Pinpoint the cell where the given text exists, returning its (X, Y) midpoint coordinate. 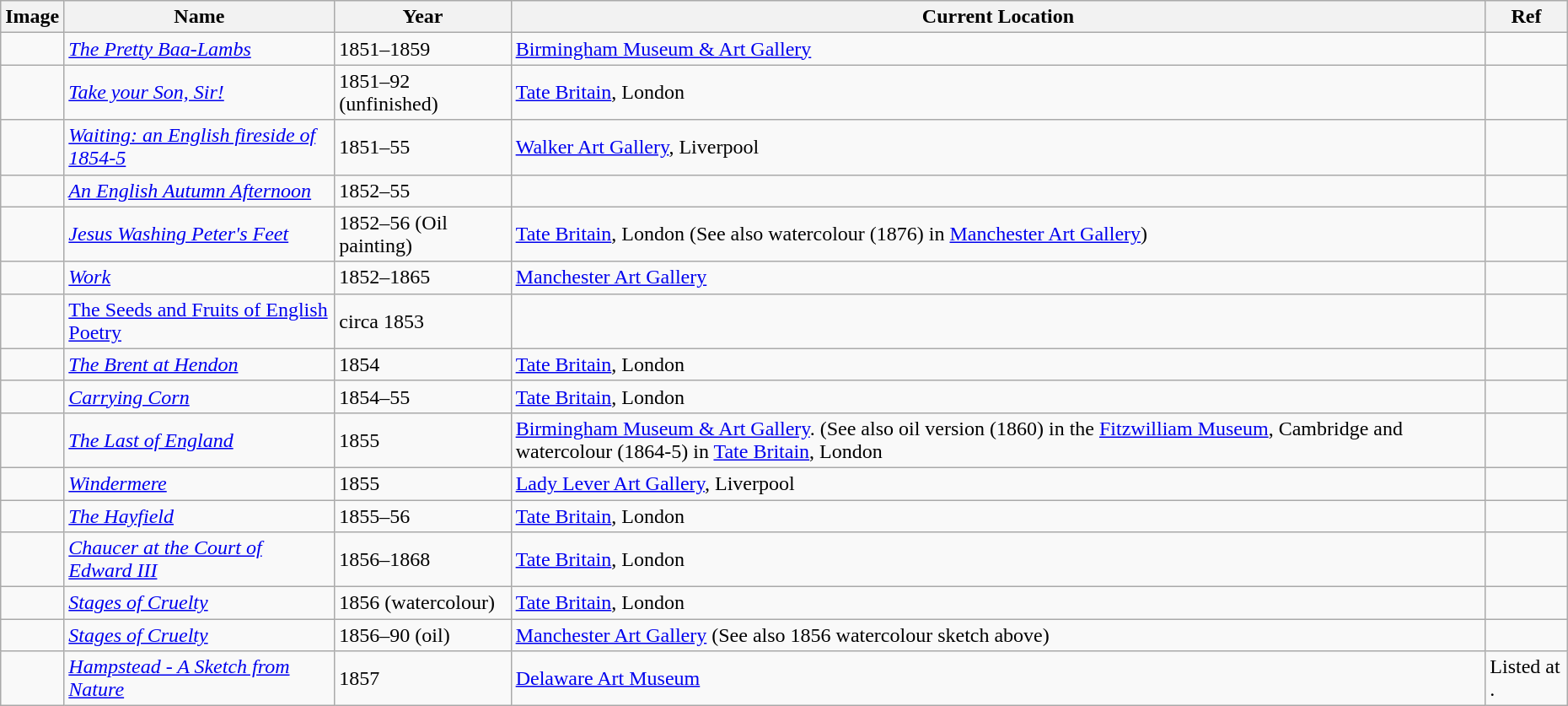
Take your Son, Sir! (199, 93)
1852–56 (Oil painting) (423, 234)
1854–55 (423, 396)
Hampstead - A Sketch from Nature (199, 678)
Delaware Art Museum (998, 678)
Current Location (998, 17)
Chaucer at the Court of Edward III (199, 560)
1851–92 (unfinished) (423, 93)
Birmingham Museum & Art Gallery (998, 49)
The Seeds and Fruits of English Poetry (199, 321)
1851–1859 (423, 49)
1851–55 (423, 147)
Birmingham Museum & Art Gallery. (See also oil version (1860) in the Fitzwilliam Museum, Cambridge and watercolour (1864-5) in Tate Britain, London (998, 440)
The Pretty Baa-Lambs (199, 49)
circa 1853 (423, 321)
1856 (watercolour) (423, 603)
The Brent at Hendon (199, 364)
Manchester Art Gallery (See also 1856 watercolour sketch above) (998, 635)
Tate Britain, London (See also watercolour (1876) in Manchester Art Gallery) (998, 234)
Year (423, 17)
1856–1868 (423, 560)
1852–1865 (423, 278)
1856–90 (oil) (423, 635)
Walker Art Gallery, Liverpool (998, 147)
Lady Lever Art Gallery, Liverpool (998, 483)
1857 (423, 678)
Work (199, 278)
Listed at . (1526, 678)
Windermere (199, 483)
1852–55 (423, 191)
An English Autumn Afternoon (199, 191)
Waiting: an English fireside of 1854-5 (199, 147)
Image (32, 17)
1855–56 (423, 515)
1854 (423, 364)
Carrying Corn (199, 396)
Manchester Art Gallery (998, 278)
The Hayfield (199, 515)
The Last of England (199, 440)
Name (199, 17)
Jesus Washing Peter's Feet (199, 234)
Ref (1526, 17)
